Capture the cell that displays the provided text and extract its (x, y) central coordinate. 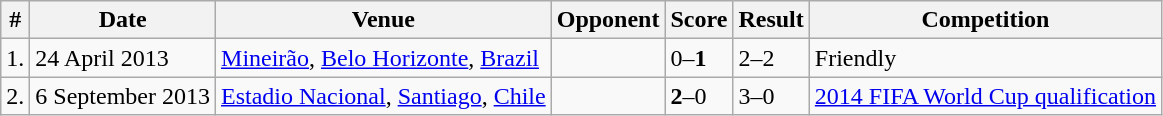
Estadio Nacional, Santiago, Chile (384, 96)
# (16, 20)
Opponent (608, 20)
Mineirão, Belo Horizonte, Brazil (384, 58)
Venue (384, 20)
3–0 (771, 96)
2–2 (771, 58)
24 April 2013 (123, 58)
0–1 (699, 58)
Date (123, 20)
Competition (985, 20)
2014 FIFA World Cup qualification (985, 96)
Result (771, 20)
2–0 (699, 96)
Friendly (985, 58)
1. (16, 58)
Score (699, 20)
6 September 2013 (123, 96)
2. (16, 96)
